Return [x, y] of the center of cell containing provided text 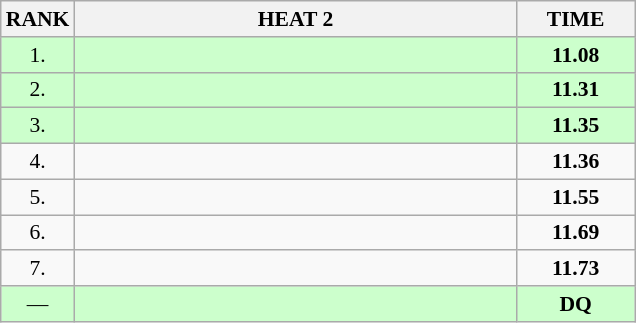
— [38, 304]
11.31 [576, 90]
TIME [576, 19]
2. [38, 90]
11.55 [576, 197]
11.35 [576, 126]
3. [38, 126]
11.08 [576, 55]
HEAT 2 [295, 19]
RANK [38, 19]
DQ [576, 304]
7. [38, 269]
11.69 [576, 233]
6. [38, 233]
4. [38, 162]
11.73 [576, 269]
11.36 [576, 162]
1. [38, 55]
5. [38, 197]
